Pinpoint the cell where the given text exists, returning its (x, y) midpoint coordinate. 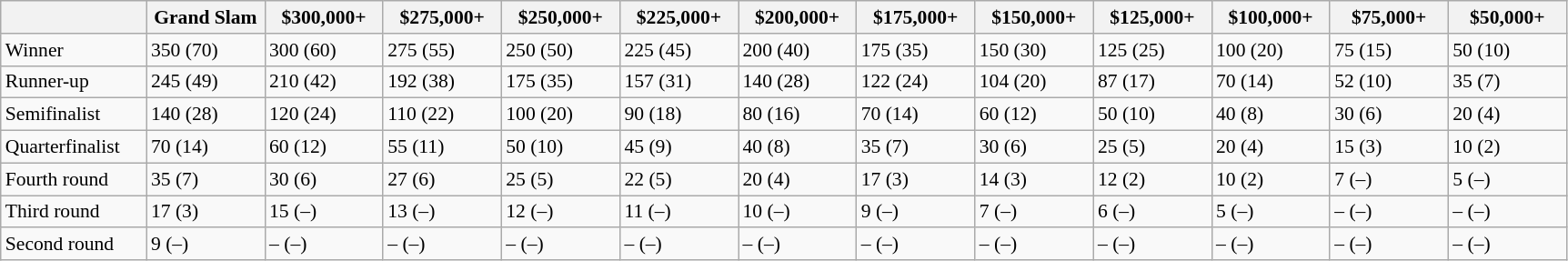
12 (–) (560, 212)
90 (18) (678, 115)
150 (30) (1034, 50)
$250,000+ (560, 17)
125 (25) (1152, 50)
157 (31) (678, 82)
55 (11) (442, 147)
225 (45) (678, 50)
15 (3) (1389, 147)
14 (3) (1034, 179)
$300,000+ (324, 17)
87 (17) (1152, 82)
13 (–) (442, 212)
$75,000+ (1389, 17)
300 (60) (324, 50)
275 (55) (442, 50)
122 (24) (916, 82)
6 (–) (1152, 212)
$225,000+ (678, 17)
80 (16) (798, 115)
Grand Slam (206, 17)
Fourth round (74, 179)
245 (49) (206, 82)
Semifinalist (74, 115)
11 (–) (678, 212)
10 (–) (798, 212)
200 (40) (798, 50)
350 (70) (206, 50)
$100,000+ (1271, 17)
$50,000+ (1507, 17)
$125,000+ (1152, 17)
Runner-up (74, 82)
$175,000+ (916, 17)
192 (38) (442, 82)
15 (–) (324, 212)
22 (5) (678, 179)
Quarterfinalist (74, 147)
75 (15) (1389, 50)
210 (42) (324, 82)
104 (20) (1034, 82)
Winner (74, 50)
$200,000+ (798, 17)
12 (2) (1152, 179)
$275,000+ (442, 17)
$150,000+ (1034, 17)
Second round (74, 245)
52 (10) (1389, 82)
250 (50) (560, 50)
27 (6) (442, 179)
45 (9) (678, 147)
120 (24) (324, 115)
110 (22) (442, 115)
Third round (74, 212)
